Locate the cell with the specified text and output its [x, y] center coordinate. 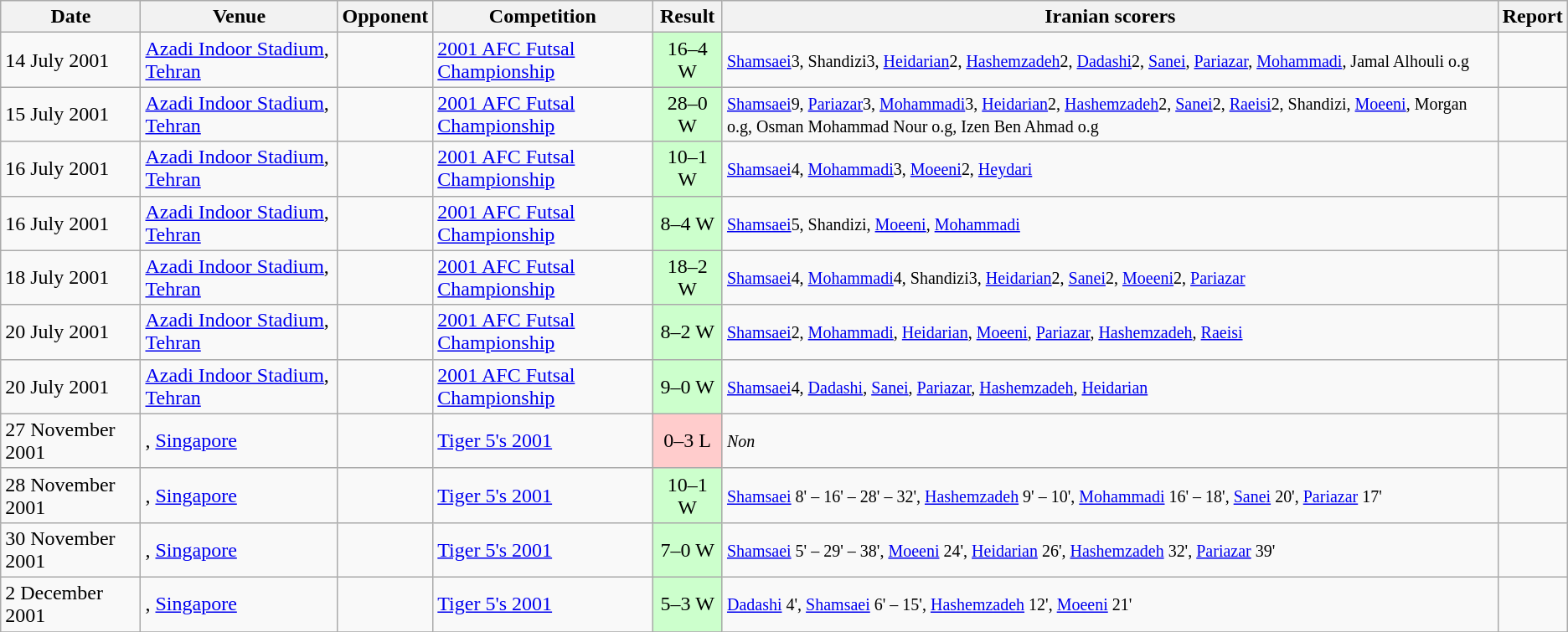
30 November 2001 [70, 549]
Shamsaei 5' – 29' – 38', Moeeni 24', Heidarian 26', Hashemzadeh 32', Pariazar 39' [1110, 549]
Iranian scorers [1110, 17]
Competition [543, 17]
18–2 W [688, 278]
Result [688, 17]
Shamsaei5, Shandizi, Moeeni, Mohammadi [1110, 223]
28–0 W [688, 114]
0–3 L [688, 440]
16–4 W [688, 60]
Shamsaei3, Shandizi3, Heidarian2, Hashemzadeh2, Dadashi2, Sanei, Pariazar, Mohammadi, Jamal Alhouli o.g [1110, 60]
15 July 2001 [70, 114]
Shamsaei2, Mohammadi, Heidarian, Moeeni, Pariazar, Hashemzadeh, Raeisi [1110, 331]
5–3 W [688, 604]
Shamsaei4, Mohammadi4, Shandizi3, Heidarian2, Sanei2, Moeeni2, Pariazar [1110, 278]
Report [1533, 17]
8–2 W [688, 331]
28 November 2001 [70, 496]
2 December 2001 [70, 604]
Opponent [385, 17]
Shamsaei4, Mohammadi3, Moeeni2, Heydari [1110, 169]
Venue [240, 17]
Date [70, 17]
Non [1110, 440]
9–0 W [688, 387]
7–0 W [688, 549]
27 November 2001 [70, 440]
8–4 W [688, 223]
14 July 2001 [70, 60]
Shamsaei 8' – 16' – 28' – 32', Hashemzadeh 9' – 10', Mohammadi 16' – 18', Sanei 20', Pariazar 17' [1110, 496]
Shamsaei4, Dadashi, Sanei, Pariazar, Hashemzadeh, Heidarian [1110, 387]
Dadashi 4', Shamsaei 6' – 15', Hashemzadeh 12', Moeeni 21' [1110, 604]
18 July 2001 [70, 278]
